Identify which cell holds the provided text, then report its [x, y] central coordinate. 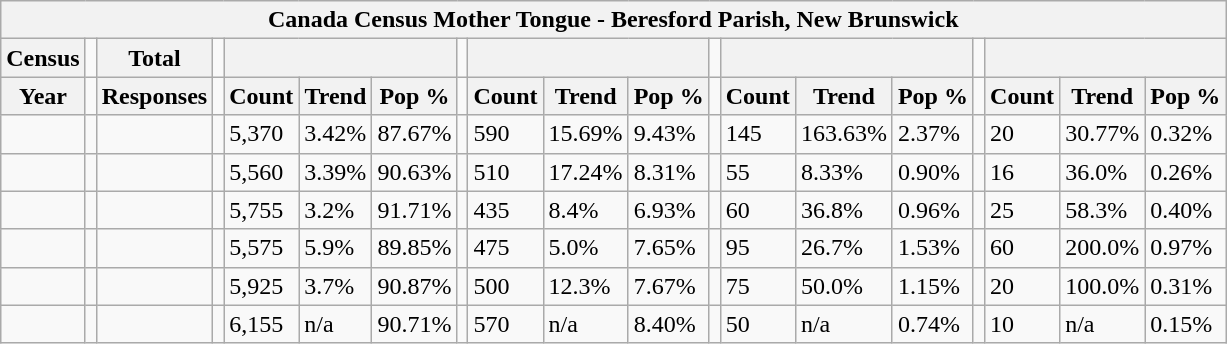
475 [506, 248]
87.67% [414, 134]
3.39% [336, 172]
Year [43, 96]
30.77% [1102, 134]
Responses [154, 96]
9.43% [668, 134]
5,370 [262, 134]
0.97% [1186, 248]
5,925 [262, 286]
50 [758, 324]
95 [758, 248]
5,755 [262, 210]
25 [1022, 210]
75 [758, 286]
0.15% [1186, 324]
0.74% [932, 324]
36.0% [1102, 172]
0.40% [1186, 210]
8.31% [668, 172]
2.37% [932, 134]
Census [43, 58]
200.0% [1102, 248]
10 [1022, 324]
89.85% [414, 248]
510 [506, 172]
7.67% [668, 286]
0.96% [932, 210]
0.90% [932, 172]
16 [1022, 172]
5.9% [336, 248]
7.65% [668, 248]
5.0% [586, 248]
435 [506, 210]
17.24% [586, 172]
58.3% [1102, 210]
Canada Census Mother Tongue - Beresford Parish, New Brunswick [614, 20]
90.71% [414, 324]
5,575 [262, 248]
0.31% [1186, 286]
6,155 [262, 324]
100.0% [1102, 286]
145 [758, 134]
36.8% [844, 210]
163.63% [844, 134]
12.3% [586, 286]
5,560 [262, 172]
55 [758, 172]
26.7% [844, 248]
590 [506, 134]
0.32% [1186, 134]
1.15% [932, 286]
3.7% [336, 286]
0.26% [1186, 172]
50.0% [844, 286]
90.63% [414, 172]
8.4% [586, 210]
15.69% [586, 134]
3.42% [336, 134]
91.71% [414, 210]
8.33% [844, 172]
3.2% [336, 210]
Total [154, 58]
8.40% [668, 324]
90.87% [414, 286]
500 [506, 286]
1.53% [932, 248]
570 [506, 324]
6.93% [668, 210]
